Search for the cell housing the specified text and yield its (x, y) center coordinate. 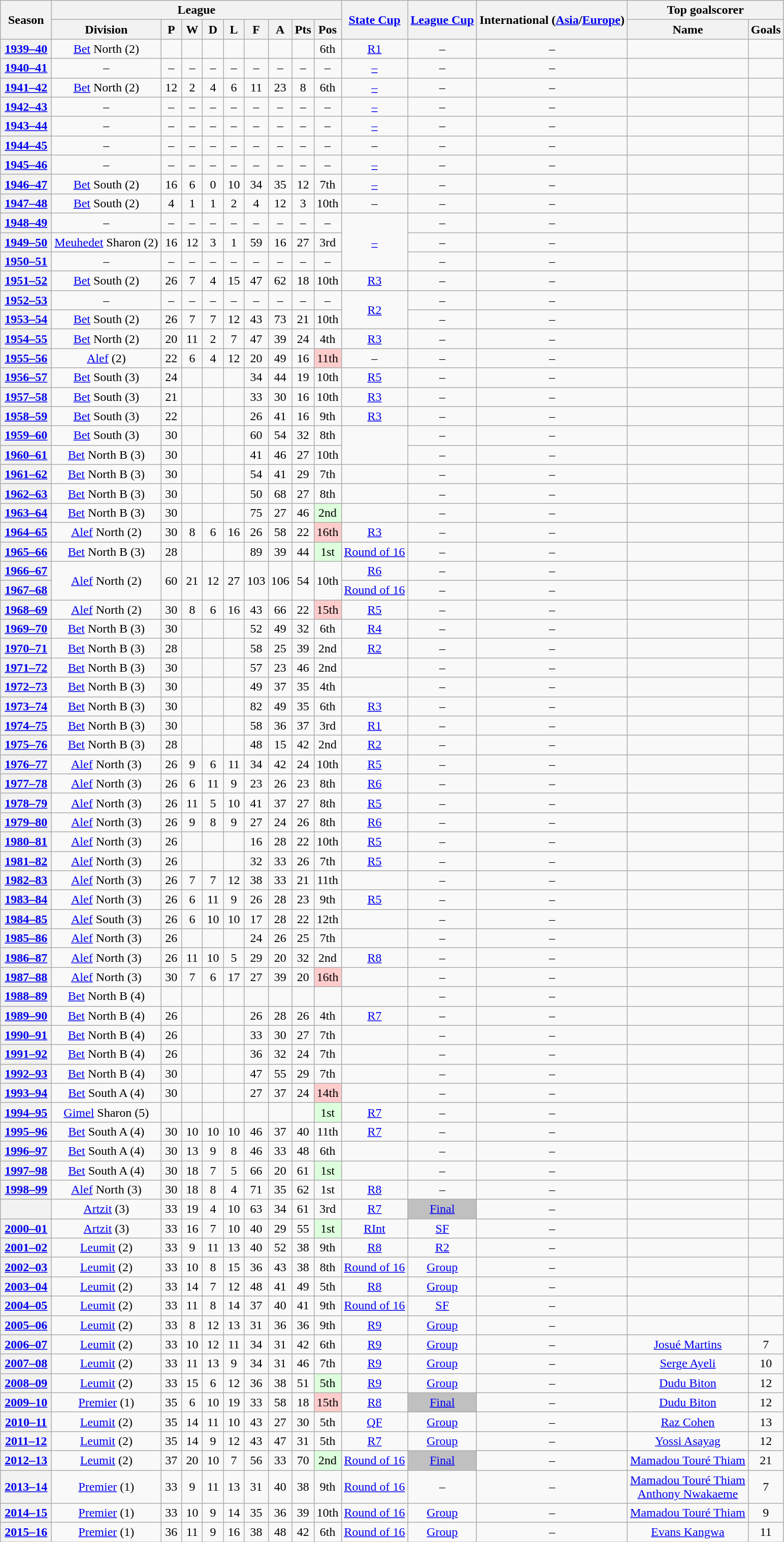
R4 (375, 629)
1965–66 (26, 551)
14th (328, 1093)
75 (256, 513)
68 (280, 493)
1943–44 (26, 126)
Gimel Sharon (5) (107, 1112)
2012–13 (26, 1460)
2013–14 (26, 1487)
1985–86 (26, 938)
1969–70 (26, 629)
2009–10 (26, 1402)
1955–56 (26, 358)
1977–78 (26, 783)
12th (328, 919)
1996–97 (26, 1151)
League (197, 10)
Josué Martins (688, 1344)
1963–64 (26, 513)
1997–98 (26, 1170)
RInt (375, 1229)
1986–87 (26, 958)
A (280, 29)
Pos (328, 29)
50 (256, 493)
1945–46 (26, 165)
1960–61 (26, 455)
Season (26, 20)
2004–05 (26, 1306)
1987–88 (26, 977)
1954–55 (26, 339)
1957–58 (26, 397)
82 (256, 706)
1994–95 (26, 1112)
Alef South (3) (107, 919)
Alef (2) (107, 358)
1981–82 (26, 861)
1975–76 (26, 745)
1976–77 (26, 764)
Division (107, 29)
P (172, 29)
1968–69 (26, 610)
1995–96 (26, 1131)
1998–99 (26, 1190)
1941–42 (26, 87)
Yossi Asayag (688, 1441)
73 (280, 320)
1973–74 (26, 706)
2011–12 (26, 1441)
W (192, 29)
1970–71 (26, 648)
2008–09 (26, 1383)
2005–06 (26, 1325)
1990–91 (26, 1035)
1993–94 (26, 1093)
2014–15 (26, 1513)
2000–01 (26, 1229)
2007–08 (26, 1364)
70 (303, 1460)
1992–93 (26, 1074)
63 (256, 1209)
1978–79 (26, 803)
1949–50 (26, 242)
1962–63 (26, 493)
1984–85 (26, 919)
1953–54 (26, 320)
71 (256, 1190)
1944–45 (26, 145)
Pts (303, 29)
Raz Cohen (688, 1422)
57 (256, 668)
International (Asia/Europe) (552, 20)
1947–48 (26, 203)
Serge Ayeli (688, 1364)
56 (256, 1460)
1948–49 (26, 223)
103 (256, 581)
1983–84 (26, 900)
Name (688, 29)
Evans Kangwa (688, 1532)
2010–11 (26, 1422)
1980–81 (26, 841)
Meuhedet Sharon (2) (107, 242)
51 (303, 1383)
2015–16 (26, 1532)
1939–40 (26, 49)
1967–68 (26, 590)
Mamadou Touré Thiam Anthony Nwakaeme (688, 1487)
1989–90 (26, 1016)
F (256, 29)
1959–60 (26, 435)
1952–53 (26, 300)
89 (256, 551)
1988–89 (26, 996)
1942–43 (26, 107)
D (213, 29)
State Cup (375, 20)
League Cup (442, 20)
1956–57 (26, 377)
59 (256, 242)
1951–52 (26, 281)
2006–07 (26, 1344)
Goals (766, 29)
1964–65 (26, 532)
1974–75 (26, 726)
Top goalscorer (705, 10)
1961–62 (26, 474)
1946–47 (26, 184)
1979–80 (26, 822)
QF (375, 1422)
1950–51 (26, 262)
1991–92 (26, 1054)
1972–73 (26, 687)
1940–41 (26, 68)
0 (213, 184)
1982–83 (26, 880)
2002–03 (26, 1267)
2001–02 (26, 1248)
1958–59 (26, 416)
L (234, 29)
1971–72 (26, 668)
1966–67 (26, 571)
2003–04 (26, 1286)
106 (280, 581)
